Scan for the cell matching the given text and deliver its [X, Y] coordinate at center. 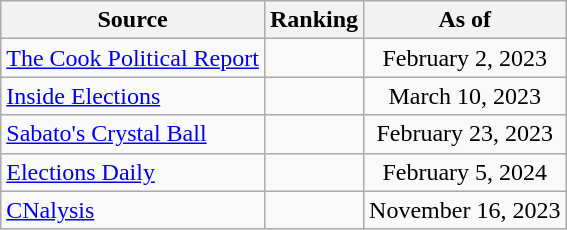
Sabato's Crystal Ball [133, 134]
Elections Daily [133, 172]
November 16, 2023 [465, 210]
CNalysis [133, 210]
March 10, 2023 [465, 96]
February 23, 2023 [465, 134]
February 5, 2024 [465, 172]
Inside Elections [133, 96]
Source [133, 20]
As of [465, 20]
February 2, 2023 [465, 58]
Ranking [314, 20]
The Cook Political Report [133, 58]
